Provide the (x, y) coordinate of the cell's center where the given text is located.  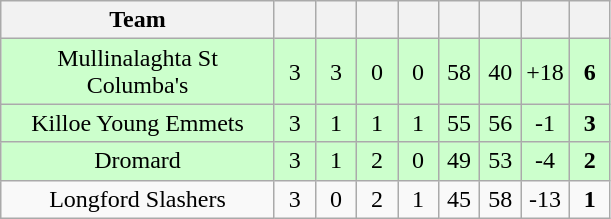
40 (500, 72)
53 (500, 161)
Team (138, 20)
Mullinalaghta St Columba's (138, 72)
Dromard (138, 161)
+18 (546, 72)
Killoe Young Emmets (138, 123)
55 (460, 123)
56 (500, 123)
-13 (546, 199)
45 (460, 199)
-1 (546, 123)
6 (590, 72)
49 (460, 161)
-4 (546, 161)
Longford Slashers (138, 199)
